Output the [X, Y] coordinate of the center of the cell containing the given text.  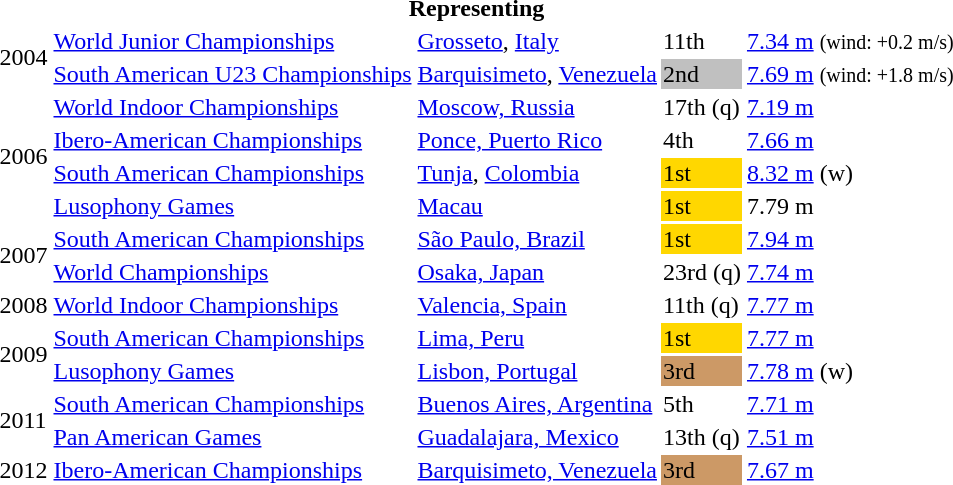
São Paulo, Brazil [538, 239]
Valencia, Spain [538, 305]
4th [702, 140]
Lima, Peru [538, 338]
Moscow, Russia [538, 107]
17th (q) [702, 107]
World Championships [232, 272]
World Junior Championships [232, 41]
Guadalajara, Mexico [538, 437]
23rd (q) [702, 272]
5th [702, 404]
2nd [702, 74]
South American U23 Championships [232, 74]
Macau [538, 206]
13th (q) [702, 437]
Grosseto, Italy [538, 41]
Pan American Games [232, 437]
Lisbon, Portugal [538, 371]
Tunja, Colombia [538, 173]
Ponce, Puerto Rico [538, 140]
11th (q) [702, 305]
11th [702, 41]
Osaka, Japan [538, 272]
Buenos Aires, Argentina [538, 404]
